For the text-containing cell, return its midpoint in [x, y] coordinate format. 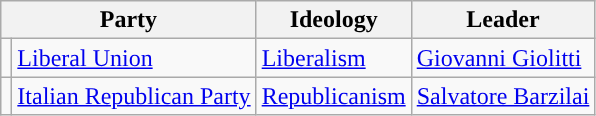
Leader [503, 20]
Party [128, 20]
Giovanni Giolitti [503, 58]
Liberalism [334, 58]
Liberal Union [134, 58]
Salvatore Barzilai [503, 96]
Italian Republican Party [134, 96]
Ideology [334, 20]
Republicanism [334, 96]
